Extract the (x, y) coordinate from the center of the cell holding the provided text.  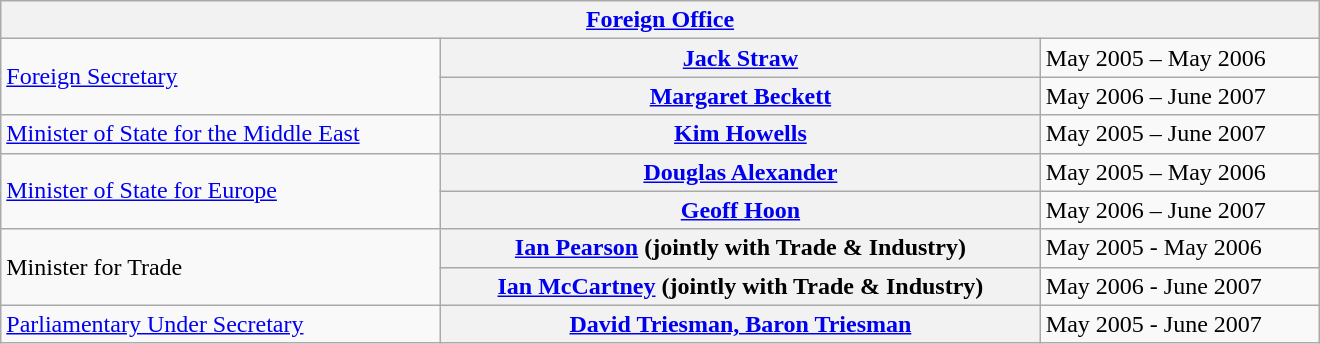
Douglas Alexander (741, 172)
Margaret Beckett (741, 96)
Kim Howells (741, 134)
Ian Pearson (jointly with Trade & Industry) (741, 248)
Jack Straw (741, 58)
Minister for Trade (221, 267)
May 2005 - June 2007 (1180, 324)
Foreign Office (660, 20)
Foreign Secretary (221, 77)
David Triesman, Baron Triesman (741, 324)
Parliamentary Under Secretary (221, 324)
May 2006 - June 2007 (1180, 286)
Ian McCartney (jointly with Trade & Industry) (741, 286)
Minister of State for the Middle East (221, 134)
Minister of State for Europe (221, 191)
May 2005 – June 2007 (1180, 134)
Geoff Hoon (741, 210)
May 2005 - May 2006 (1180, 248)
